Find where the given text appears and provide that cell's center as [x, y] coordinate. 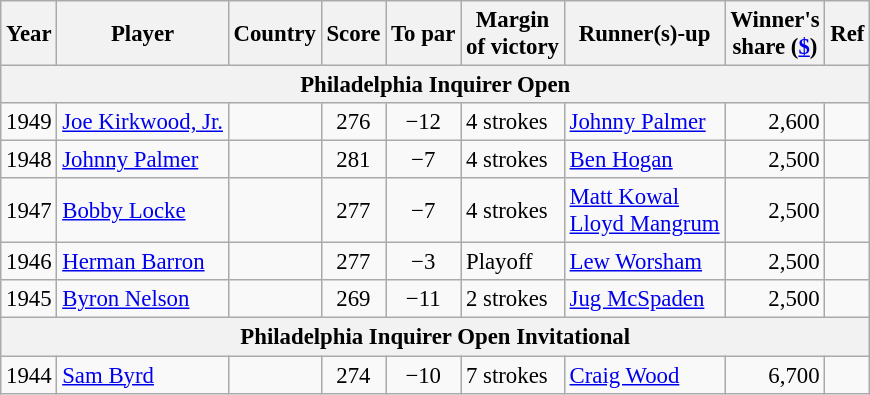
−12 [424, 122]
To par [424, 34]
Herman Barron [142, 262]
Score [354, 34]
1947 [29, 210]
Jug McSpaden [644, 299]
−10 [424, 375]
269 [354, 299]
281 [354, 160]
Ref [848, 34]
Byron Nelson [142, 299]
Craig Wood [644, 375]
Bobby Locke [142, 210]
−11 [424, 299]
Joe Kirkwood, Jr. [142, 122]
6,700 [775, 375]
Player [142, 34]
7 strokes [513, 375]
Matt Kowal Lloyd Mangrum [644, 210]
Runner(s)-up [644, 34]
Marginof victory [513, 34]
Winner'sshare ($) [775, 34]
Ben Hogan [644, 160]
1944 [29, 375]
Philadelphia Inquirer Open [436, 85]
Playoff [513, 262]
1949 [29, 122]
Philadelphia Inquirer Open Invitational [436, 337]
274 [354, 375]
Year [29, 34]
1945 [29, 299]
1948 [29, 160]
2 strokes [513, 299]
2,600 [775, 122]
1946 [29, 262]
Country [274, 34]
276 [354, 122]
−3 [424, 262]
Lew Worsham [644, 262]
Sam Byrd [142, 375]
